Search for the cell housing the specified text and yield its [X, Y] center coordinate. 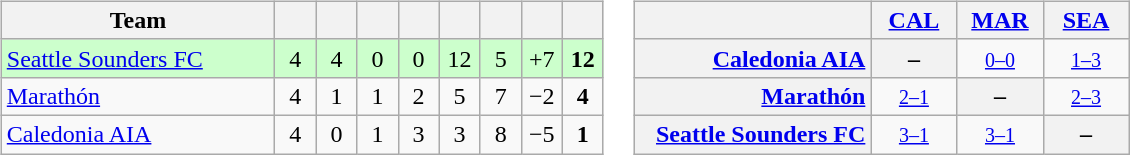
−2 [542, 96]
0–0 [1000, 58]
2–1 [914, 96]
MAR [1000, 20]
CAL [914, 20]
+7 [542, 58]
8 [500, 134]
−5 [542, 134]
2 [418, 96]
SEA [1086, 20]
7 [500, 96]
2–3 [1086, 96]
Team [138, 20]
1–3 [1086, 58]
